From the cell containing the given text, extract its center point as (X, Y) coordinate. 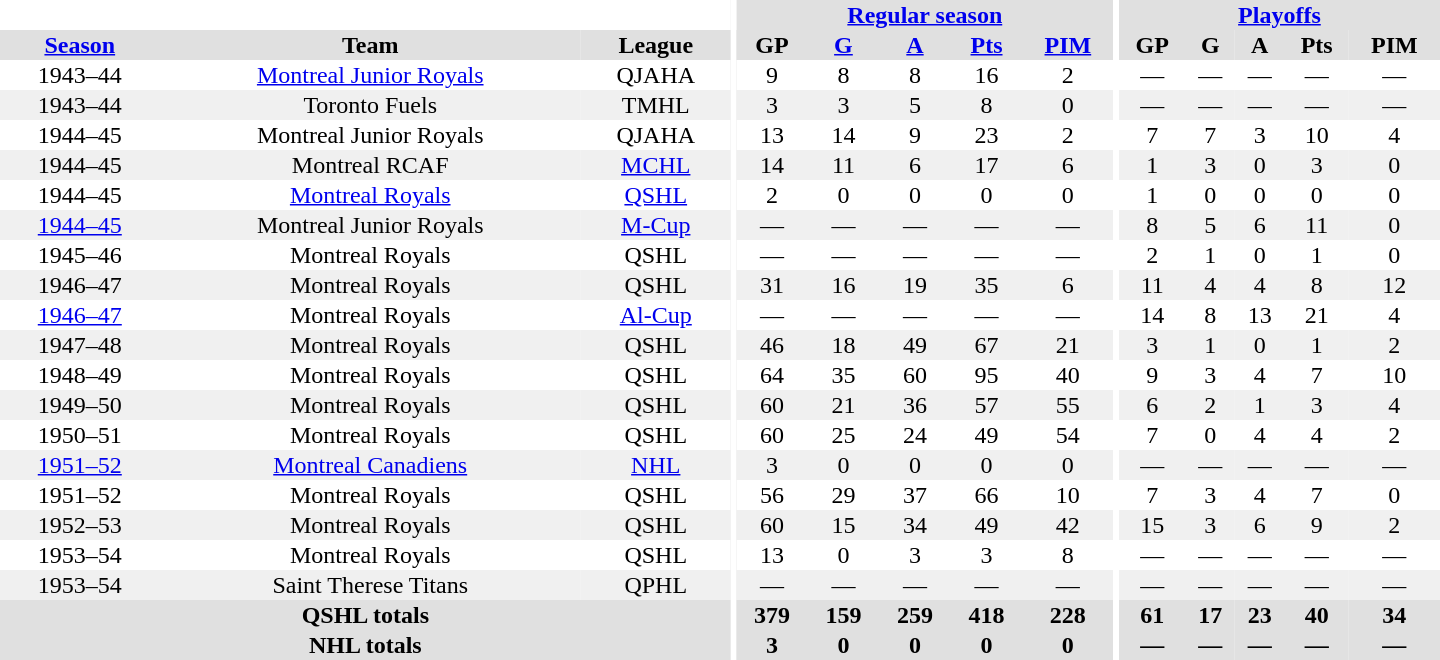
66 (987, 495)
37 (915, 495)
QPHL (656, 585)
12 (1394, 285)
1949–50 (80, 405)
Team (370, 45)
Toronto Fuels (370, 105)
NHL (656, 465)
46 (772, 345)
1952–53 (80, 525)
259 (915, 615)
55 (1068, 405)
League (656, 45)
TMHL (656, 105)
19 (915, 285)
42 (1068, 525)
61 (1152, 615)
36 (915, 405)
1950–51 (80, 435)
228 (1068, 615)
24 (915, 435)
418 (987, 615)
Montreal RCAF (370, 165)
29 (844, 495)
Season (80, 45)
1948–49 (80, 375)
57 (987, 405)
18 (844, 345)
56 (772, 495)
Regular season (924, 15)
M-Cup (656, 225)
64 (772, 375)
Al-Cup (656, 315)
67 (987, 345)
159 (844, 615)
379 (772, 615)
Montreal Canadiens (370, 465)
Playoffs (1280, 15)
54 (1068, 435)
Saint Therese Titans (370, 585)
95 (987, 375)
1945–46 (80, 255)
MCHL (656, 165)
NHL totals (366, 645)
25 (844, 435)
QSHL totals (366, 615)
1947–48 (80, 345)
31 (772, 285)
